Identify which cell holds the provided text, then report its (x, y) central coordinate. 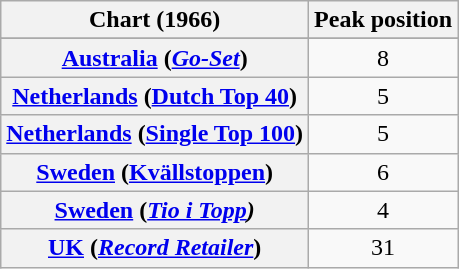
Australia (Go-Set) (155, 58)
Peak position (384, 20)
8 (384, 58)
Chart (1966) (155, 20)
4 (384, 210)
31 (384, 248)
Netherlands (Single Top 100) (155, 134)
UK (Record Retailer) (155, 248)
Sweden (Tio i Topp) (155, 210)
Netherlands (Dutch Top 40) (155, 96)
Sweden (Kvällstoppen) (155, 172)
6 (384, 172)
